Locate the cell with the specified text and output its [X, Y] center coordinate. 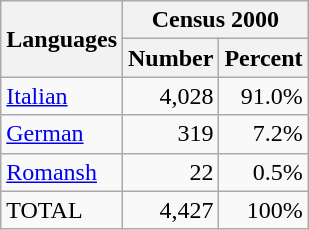
Percent [264, 58]
German [62, 134]
0.5% [264, 172]
TOTAL [62, 210]
Languages [62, 39]
22 [171, 172]
Romansh [62, 172]
100% [264, 210]
Census 2000 [216, 20]
319 [171, 134]
Number [171, 58]
91.0% [264, 96]
7.2% [264, 134]
4,028 [171, 96]
4,427 [171, 210]
Italian [62, 96]
